Extract the [X, Y] coordinate from the center of the cell holding the provided text.  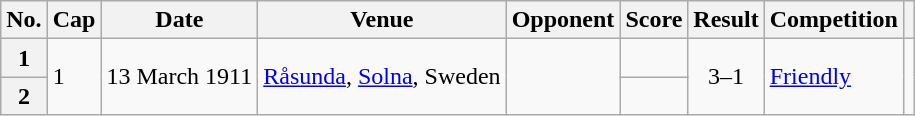
3–1 [726, 77]
Opponent [563, 20]
Cap [74, 20]
Råsunda, Solna, Sweden [382, 77]
Score [654, 20]
Venue [382, 20]
2 [24, 96]
Result [726, 20]
Friendly [834, 77]
Competition [834, 20]
No. [24, 20]
13 March 1911 [180, 77]
Date [180, 20]
